Scan for the cell matching the given text and deliver its (X, Y) coordinate at center. 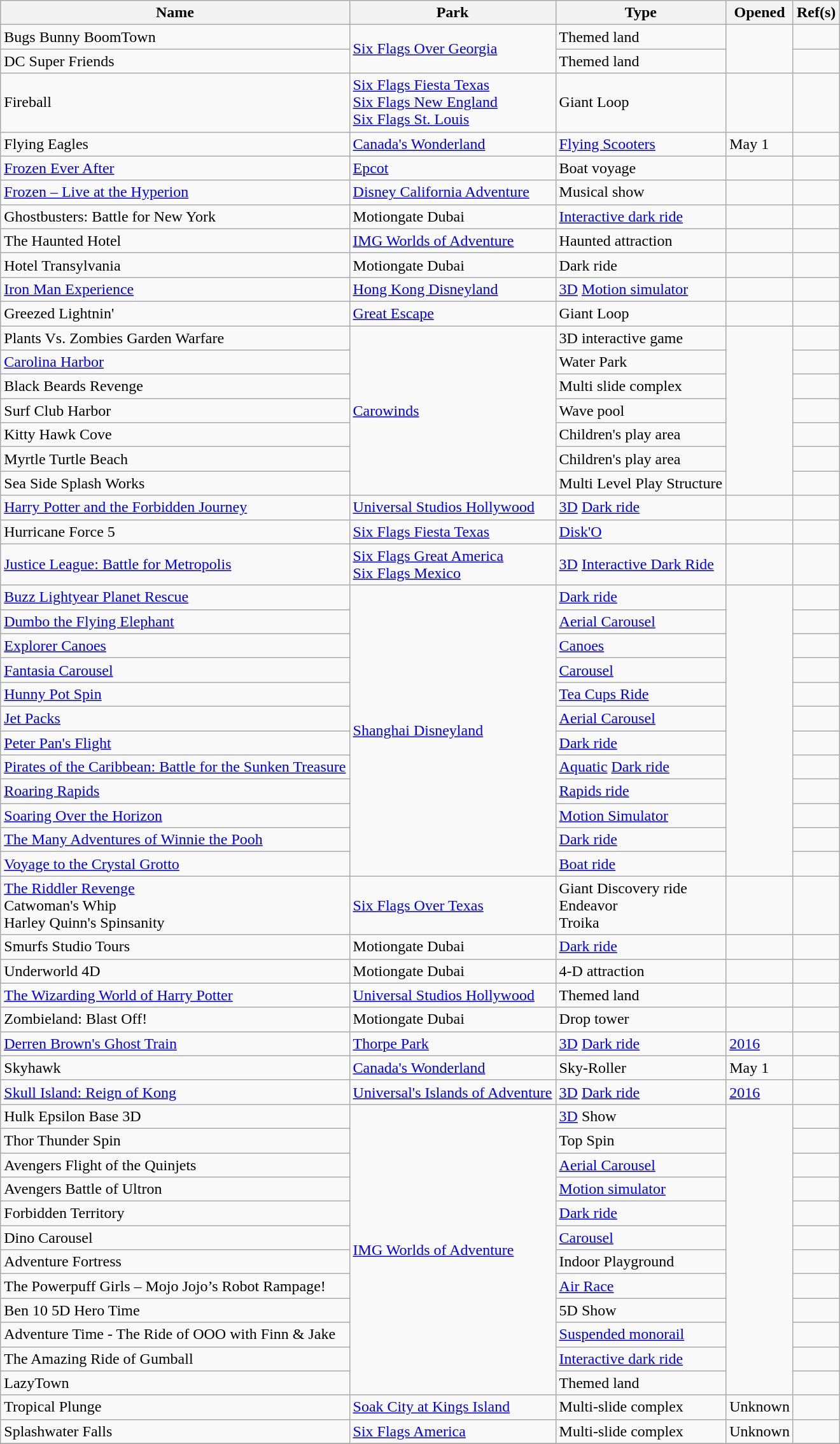
Frozen – Live at the Hyperion (175, 192)
Carowinds (452, 411)
Hong Kong Disneyland (452, 289)
Avengers Battle of Ultron (175, 1189)
Boat ride (641, 864)
Ghostbusters: Battle for New York (175, 216)
Explorer Canoes (175, 646)
3D Interactive Dark Ride (641, 564)
Air Race (641, 1286)
Great Escape (452, 313)
Flying Scooters (641, 144)
The Amazing Ride of Gumball (175, 1359)
Ref(s) (816, 13)
Disk'O (641, 532)
Top Spin (641, 1140)
Roaring Rapids (175, 791)
The Powerpuff Girls – Mojo Jojo’s Robot Rampage! (175, 1286)
Skull Island: Reign of Kong (175, 1092)
Justice League: Battle for Metropolis (175, 564)
Flying Eagles (175, 144)
Six Flags Great America Six Flags Mexico (452, 564)
Forbidden Territory (175, 1214)
Ben 10 5D Hero Time (175, 1310)
Adventure Fortress (175, 1262)
Park (452, 13)
Sky-Roller (641, 1068)
The Riddler RevengeCatwoman's WhipHarley Quinn's Spinsanity (175, 905)
Thor Thunder Spin (175, 1140)
Fireball (175, 103)
Aquatic Dark ride (641, 767)
Voyage to the Crystal Grotto (175, 864)
Adventure Time - The Ride of OOO with Finn & Jake (175, 1334)
Avengers Flight of the Quinjets (175, 1164)
Underworld 4D (175, 971)
Greezed Lightnin' (175, 313)
Myrtle Turtle Beach (175, 459)
Black Beards Revenge (175, 386)
Soak City at Kings Island (452, 1407)
Peter Pan's Flight (175, 743)
Giant Discovery rideEndeavorTroika (641, 905)
Indoor Playground (641, 1262)
Dino Carousel (175, 1238)
Haunted attraction (641, 241)
Motion simulator (641, 1189)
The Many Adventures of Winnie the Pooh (175, 840)
Soaring Over the Horizon (175, 816)
3D Show (641, 1116)
Universal's Islands of Adventure (452, 1092)
Water Park (641, 362)
Six Flags Fiesta Texas (452, 532)
Six Flags America (452, 1431)
Sea Side Splash Works (175, 483)
Motion Simulator (641, 816)
Musical show (641, 192)
Rapids ride (641, 791)
Tropical Plunge (175, 1407)
Boat voyage (641, 168)
Type (641, 13)
Epcot (452, 168)
DC Super Friends (175, 61)
Jet Packs (175, 718)
Splashwater Falls (175, 1431)
Derren Brown's Ghost Train (175, 1044)
Frozen Ever After (175, 168)
Multi slide complex (641, 386)
Kitty Hawk Cove (175, 435)
Fantasia Carousel (175, 670)
Opened (760, 13)
Dumbo the Flying Elephant (175, 621)
Hurricane Force 5 (175, 532)
Six Flags Fiesta Texas Six Flags New England Six Flags St. Louis (452, 103)
Pirates of the Caribbean: Battle for the Sunken Treasure (175, 767)
Shanghai Disneyland (452, 731)
Skyhawk (175, 1068)
3D Motion simulator (641, 289)
4-D attraction (641, 971)
Buzz Lightyear Planet Rescue (175, 597)
Hulk Epsilon Base 3D (175, 1116)
Harry Potter and the Forbidden Journey (175, 507)
Thorpe Park (452, 1044)
Six Flags Over Texas (452, 905)
Hunny Pot Spin (175, 694)
LazyTown (175, 1383)
Zombieland: Blast Off! (175, 1019)
Drop tower (641, 1019)
Plants Vs. Zombies Garden Warfare (175, 338)
5D Show (641, 1310)
Hotel Transylvania (175, 265)
Disney California Adventure (452, 192)
Surf Club Harbor (175, 411)
Name (175, 13)
Iron Man Experience (175, 289)
The Wizarding World of Harry Potter (175, 995)
Canoes (641, 646)
The Haunted Hotel (175, 241)
Smurfs Studio Tours (175, 947)
3D interactive game (641, 338)
Six Flags Over Georgia (452, 49)
Suspended monorail (641, 1334)
Tea Cups Ride (641, 694)
Wave pool (641, 411)
Bugs Bunny BoomTown (175, 37)
Multi Level Play Structure (641, 483)
Carolina Harbor (175, 362)
